Capture the cell that displays the provided text and extract its [x, y] central coordinate. 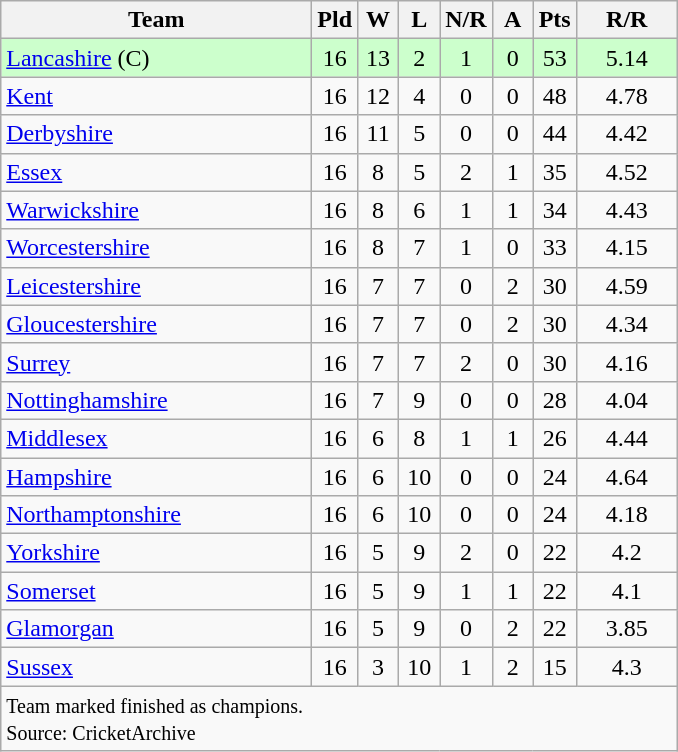
4.16 [626, 362]
4.52 [626, 172]
Kent [156, 96]
12 [378, 96]
Derbyshire [156, 134]
4 [420, 96]
4.3 [626, 667]
48 [554, 96]
Pld [335, 20]
4.78 [626, 96]
Worcestershire [156, 248]
Surrey [156, 362]
Lancashire (C) [156, 58]
4.15 [626, 248]
A [512, 20]
4.18 [626, 515]
Nottinghamshire [156, 400]
15 [554, 667]
28 [554, 400]
Somerset [156, 591]
W [378, 20]
4.43 [626, 210]
Warwickshire [156, 210]
4.44 [626, 438]
3.85 [626, 629]
4.1 [626, 591]
R/R [626, 20]
26 [554, 438]
Gloucestershire [156, 324]
4.42 [626, 134]
Middlesex [156, 438]
35 [554, 172]
4.59 [626, 286]
4.2 [626, 553]
Yorkshire [156, 553]
5.14 [626, 58]
Leicestershire [156, 286]
Sussex [156, 667]
11 [378, 134]
Team marked finished as champions.Source: CricketArchive [340, 718]
4.64 [626, 477]
4.04 [626, 400]
44 [554, 134]
34 [554, 210]
3 [378, 667]
4.34 [626, 324]
Essex [156, 172]
Hampshire [156, 477]
Team [156, 20]
N/R [466, 20]
Northamptonshire [156, 515]
33 [554, 248]
13 [378, 58]
Pts [554, 20]
53 [554, 58]
Glamorgan [156, 629]
L [420, 20]
